Extract the [X, Y] coordinate from the center of the cell holding the provided text.  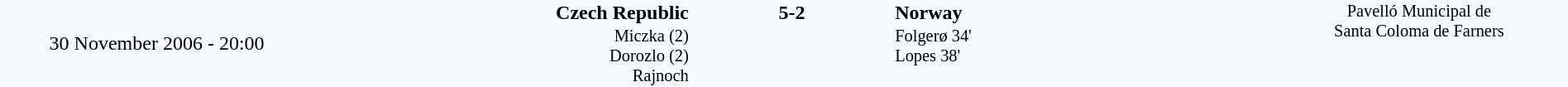
Folgerø 34'Lopes 38' [1082, 56]
5-2 [791, 12]
Pavelló Municipal de Santa Coloma de Farners [1419, 43]
Norway [1082, 12]
30 November 2006 - 20:00 [157, 43]
Czech Republic [501, 12]
Miczka (2)Dorozlo (2)Rajnoch [501, 56]
